Extract the (X, Y) coordinate from the center of the cell holding the provided text.  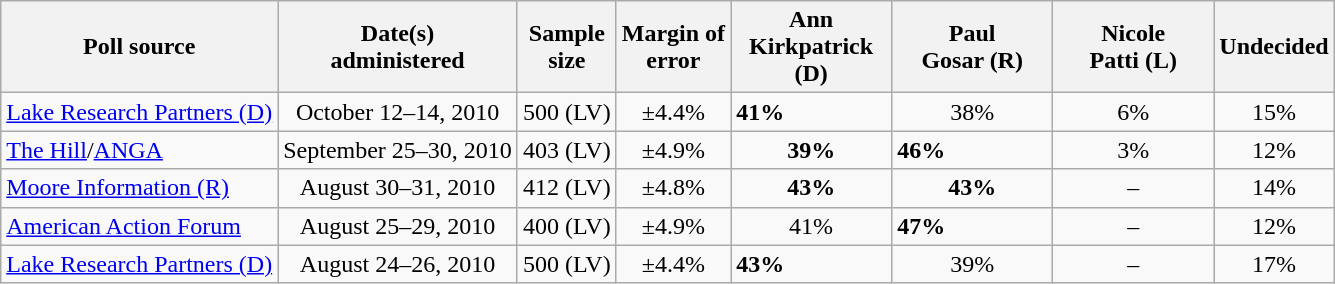
46% (972, 150)
August 25–29, 2010 (398, 226)
Moore Information (R) (140, 188)
Samplesize (566, 47)
Poll source (140, 47)
403 (LV) (566, 150)
August 30–31, 2010 (398, 188)
October 12–14, 2010 (398, 112)
Margin of error (673, 47)
PaulGosar (R) (972, 47)
AnnKirkpatrick (D) (812, 47)
6% (1134, 112)
September 25–30, 2010 (398, 150)
38% (972, 112)
412 (LV) (566, 188)
American Action Forum (140, 226)
NicolePatti (L) (1134, 47)
The Hill/ANGA (140, 150)
47% (972, 226)
3% (1134, 150)
Undecided (1274, 47)
Date(s)administered (398, 47)
15% (1274, 112)
August 24–26, 2010 (398, 264)
400 (LV) (566, 226)
17% (1274, 264)
±4.8% (673, 188)
14% (1274, 188)
